Extract the [X, Y] coordinate from the center of the cell holding the provided text.  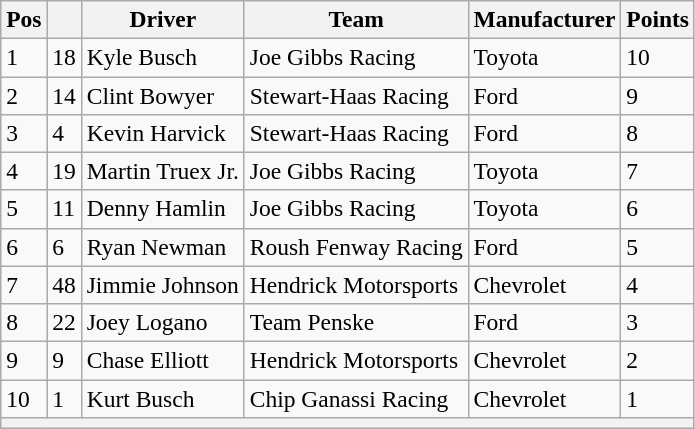
Denny Hamlin [162, 209]
Joey Logano [162, 322]
Team Penske [356, 322]
Pos [24, 19]
Clint Bowyer [162, 95]
Jimmie Johnson [162, 285]
Chase Elliott [162, 360]
18 [64, 57]
Kyle Busch [162, 57]
11 [64, 209]
Kevin Harvick [162, 133]
14 [64, 95]
48 [64, 285]
Roush Fenway Racing [356, 247]
Kurt Busch [162, 398]
Ryan Newman [162, 247]
Manufacturer [544, 19]
Chip Ganassi Racing [356, 398]
Points [658, 19]
Martin Truex Jr. [162, 171]
Team [356, 19]
Driver [162, 19]
19 [64, 171]
22 [64, 322]
